Find where the given text appears and provide that cell's center as (x, y) coordinate. 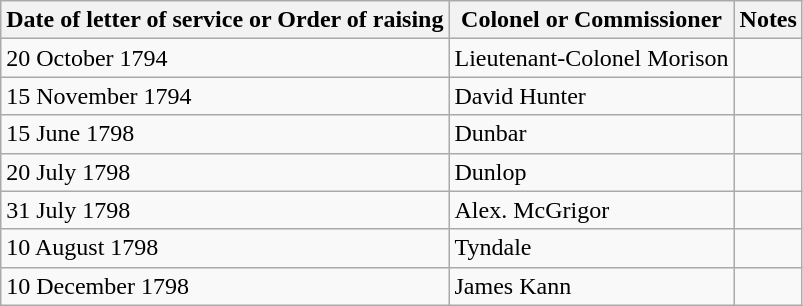
Colonel or Commissioner (592, 20)
Date of letter of service or Order of raising (225, 20)
Lieutenant-Colonel Morison (592, 58)
20 October 1794 (225, 58)
15 June 1798 (225, 134)
David Hunter (592, 96)
10 December 1798 (225, 286)
20 July 1798 (225, 172)
15 November 1794 (225, 96)
10 August 1798 (225, 248)
31 July 1798 (225, 210)
Alex. McGrigor (592, 210)
Tyndale (592, 248)
Dunbar (592, 134)
Notes (768, 20)
Dunlop (592, 172)
James Kann (592, 286)
